Determine the (x, y) coordinate at the center of the cell enclosing the given text.  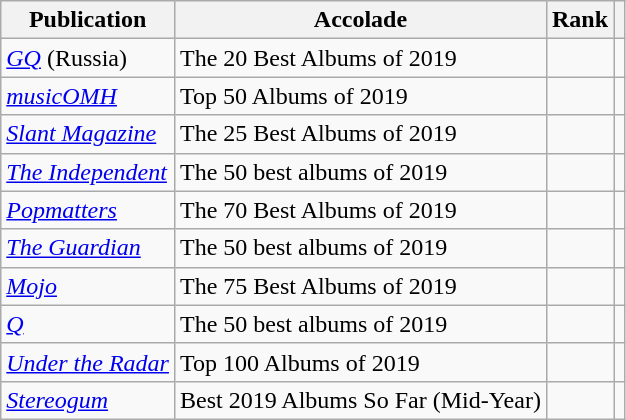
Best 2019 Albums So Far (Mid-Year) (360, 400)
Under the Radar (88, 362)
musicOMH (88, 96)
Top 100 Albums of 2019 (360, 362)
The Independent (88, 172)
Publication (88, 20)
The 20 Best Albums of 2019 (360, 58)
Top 50 Albums of 2019 (360, 96)
Stereogum (88, 400)
The 70 Best Albums of 2019 (360, 210)
The Guardian (88, 248)
Mojo (88, 286)
Accolade (360, 20)
GQ (Russia) (88, 58)
The 25 Best Albums of 2019 (360, 134)
Slant Magazine (88, 134)
The 75 Best Albums of 2019 (360, 286)
Rank (580, 20)
Popmatters (88, 210)
Q (88, 324)
